Determine the (X, Y) coordinate at the center of the cell enclosing the given text.  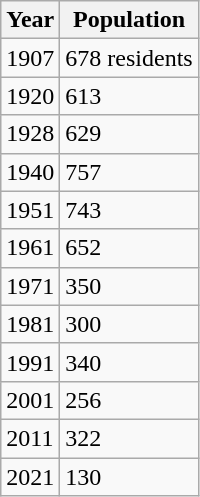
2011 (30, 438)
256 (129, 400)
1928 (30, 134)
629 (129, 134)
1981 (30, 324)
1971 (30, 286)
1920 (30, 96)
652 (129, 248)
743 (129, 210)
Year (30, 20)
1961 (30, 248)
2021 (30, 477)
1940 (30, 172)
340 (129, 362)
1907 (30, 58)
1951 (30, 210)
1991 (30, 362)
350 (129, 286)
300 (129, 324)
757 (129, 172)
2001 (30, 400)
130 (129, 477)
678 residents (129, 58)
Population (129, 20)
322 (129, 438)
613 (129, 96)
